Scan for the cell matching the given text and deliver its [x, y] coordinate at center. 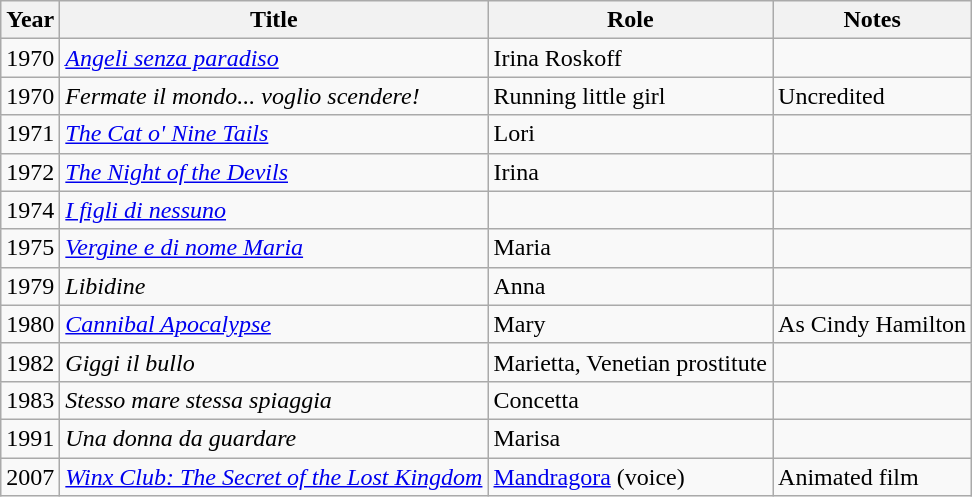
1980 [30, 324]
Winx Club: The Secret of the Lost Kingdom [274, 477]
1974 [30, 210]
Anna [630, 286]
Uncredited [872, 96]
Giggi il bullo [274, 362]
Marisa [630, 438]
Fermate il mondo... voglio scendere! [274, 96]
Mandragora (voice) [630, 477]
Irina [630, 172]
Lori [630, 134]
Una donna da guardare [274, 438]
Concetta [630, 400]
1982 [30, 362]
Vergine e di nome Maria [274, 248]
1972 [30, 172]
1979 [30, 286]
Maria [630, 248]
Title [274, 20]
1971 [30, 134]
Stesso mare stessa spiaggia [274, 400]
Animated film [872, 477]
The Cat o' Nine Tails [274, 134]
1975 [30, 248]
Cannibal Apocalypse [274, 324]
Irina Roskoff [630, 58]
2007 [30, 477]
1983 [30, 400]
The Night of the Devils [274, 172]
Role [630, 20]
Mary [630, 324]
Libidine [274, 286]
Running little girl [630, 96]
Marietta, Venetian prostitute [630, 362]
Angeli senza paradiso [274, 58]
I figli di nessuno [274, 210]
As Cindy Hamilton [872, 324]
1991 [30, 438]
Year [30, 20]
Notes [872, 20]
